From the cell containing the given text, extract its center point as (x, y) coordinate. 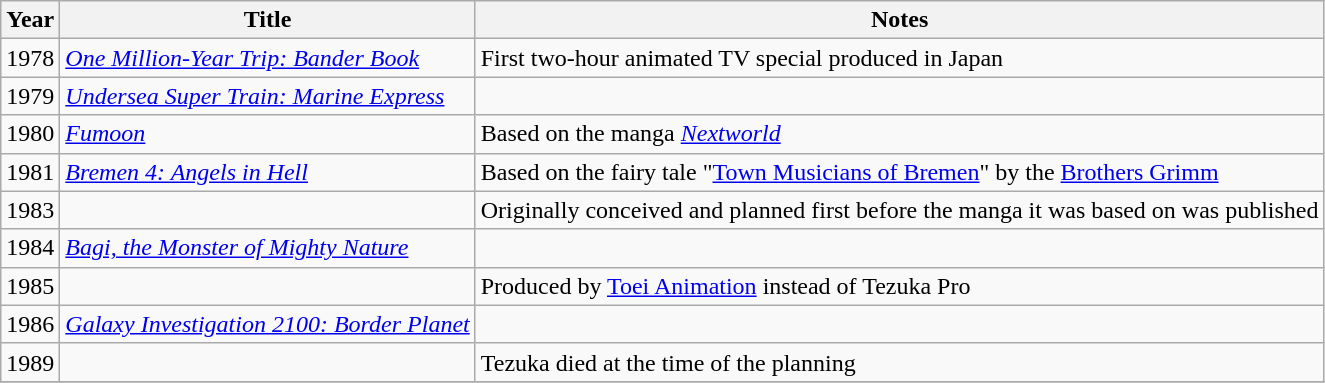
1978 (30, 58)
1989 (30, 362)
Fumoon (268, 134)
1984 (30, 248)
Tezuka died at the time of the planning (900, 362)
Based on the fairy tale "Town Musicians of Bremen" by the Brothers Grimm (900, 172)
Galaxy Investigation 2100: Border Planet (268, 324)
Year (30, 20)
Produced by Toei Animation instead of Tezuka Pro (900, 286)
Bremen 4: Angels in Hell (268, 172)
Title (268, 20)
Bagi, the Monster of Mighty Nature (268, 248)
1986 (30, 324)
Undersea Super Train: Marine Express (268, 96)
1985 (30, 286)
One Million-Year Trip: Bander Book (268, 58)
1979 (30, 96)
1980 (30, 134)
Originally conceived and planned first before the manga it was based on was published (900, 210)
1983 (30, 210)
Based on the manga Nextworld (900, 134)
1981 (30, 172)
First two-hour animated TV special produced in Japan (900, 58)
Notes (900, 20)
